Detect which cell encompasses the target text, then output its (x, y) center coordinate. 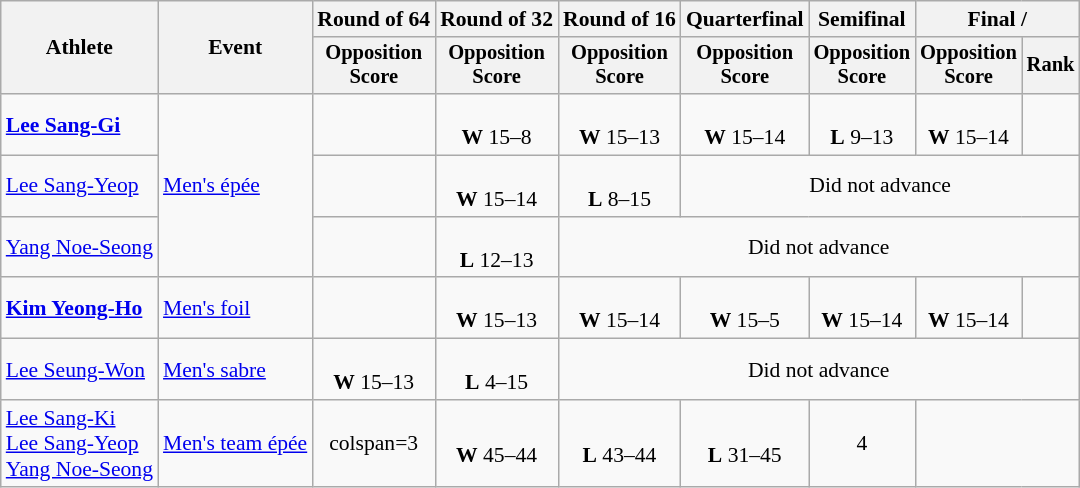
4 (862, 444)
Yang Noe-Seong (80, 248)
colspan=3 (374, 444)
Men's sabre (235, 370)
Semifinal (862, 19)
Lee Seung-Won (80, 370)
Quarterfinal (745, 19)
Rank (1051, 66)
Men's épée (235, 186)
Lee Sang-Gi (80, 124)
W 15–8 (496, 124)
W 15–5 (745, 308)
L 8–15 (620, 186)
Round of 16 (620, 19)
Round of 64 (374, 19)
W 45–44 (496, 444)
Lee Sang-Ki Lee Sang-Yeop Yang Noe-Seong (80, 444)
Round of 32 (496, 19)
Kim Yeong-Ho (80, 308)
L 4–15 (496, 370)
Athlete (80, 48)
L 31–45 (745, 444)
L 43–44 (620, 444)
Event (235, 48)
Men's foil (235, 308)
L 9–13 (862, 124)
Lee Sang-Yeop (80, 186)
Men's team épée (235, 444)
L 12–13 (496, 248)
Final / (997, 19)
